Pinpoint the cell where the given text exists, returning its (X, Y) midpoint coordinate. 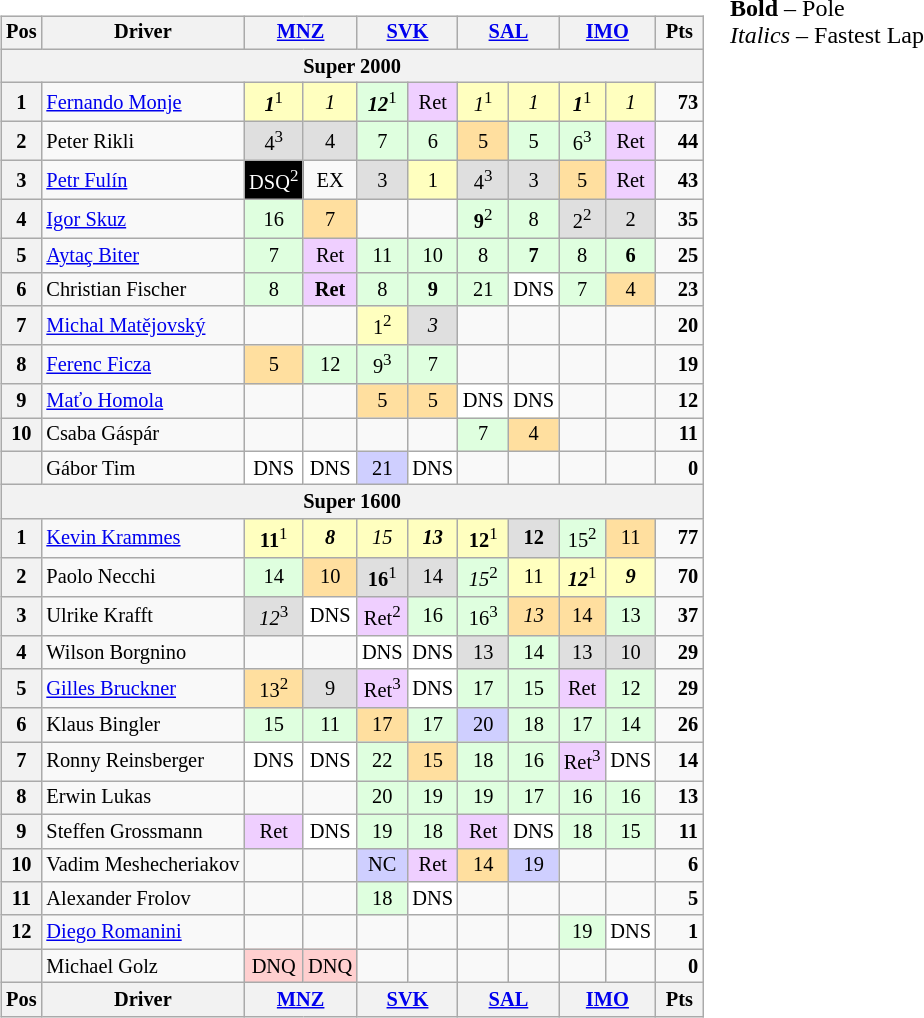
DSQ2 (274, 180)
26 (680, 725)
111 (274, 538)
Ronny Reinsberger (142, 762)
Igor Skuz (142, 220)
70 (680, 578)
Christian Fischer (142, 289)
Csaba Gáspár (142, 435)
92 (483, 220)
Diego Romanini (142, 932)
Steffen Grossmann (142, 831)
Gábor Tim (142, 468)
Kevin Krammes (142, 538)
163 (483, 616)
Ret2 (382, 616)
Wilson Borgnino (142, 652)
EX (330, 180)
Super 1600 (352, 502)
Paolo Necchi (142, 578)
123 (274, 616)
44 (680, 142)
23 (680, 289)
37 (680, 616)
25 (680, 256)
161 (382, 578)
Fernando Monje (142, 102)
Ferenc Ficza (142, 364)
Gilles Bruckner (142, 688)
77 (680, 538)
Super 2000 (352, 66)
Michal Matějovský (142, 326)
Petr Fulín (142, 180)
Vadim Meshecheriakov (142, 865)
Klaus Bingler (142, 725)
Erwin Lukas (142, 798)
Ulrike Krafft (142, 616)
Michael Golz (142, 966)
93 (382, 364)
Maťo Homola (142, 401)
Alexander Frolov (142, 899)
Aytaç Biter (142, 256)
73 (680, 102)
63 (582, 142)
132 (274, 688)
35 (680, 220)
Peter Rikli (142, 142)
NC (382, 865)
